Extract the [X, Y] coordinate from the center of the cell holding the provided text.  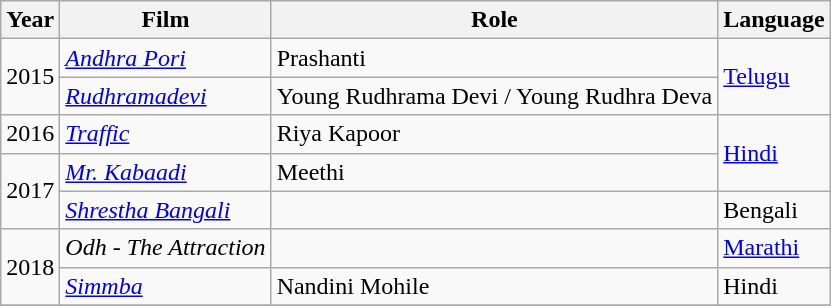
Marathi [774, 248]
Telugu [774, 77]
Mr. Kabaadi [166, 172]
Nandini Mohile [494, 286]
Simmba [166, 286]
Role [494, 20]
Bengali [774, 210]
Film [166, 20]
Traffic [166, 134]
Prashanti [494, 58]
Andhra Pori [166, 58]
Riya Kapoor [494, 134]
Odh - The Attraction [166, 248]
Young Rudhrama Devi / Young Rudhra Deva [494, 96]
2018 [30, 267]
2016 [30, 134]
2015 [30, 77]
Year [30, 20]
2017 [30, 191]
Language [774, 20]
Meethi [494, 172]
Rudhramadevi [166, 96]
Shrestha Bangali [166, 210]
